Search for the cell housing the specified text and yield its [X, Y] center coordinate. 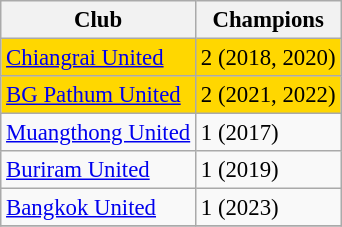
2 (2018, 2020) [268, 58]
Muangthong United [98, 133]
Buriram United [98, 170]
Chiangrai United [98, 58]
BG Pathum United [98, 95]
Champions [268, 20]
1 (2017) [268, 133]
Bangkok United [98, 208]
1 (2023) [268, 208]
2 (2021, 2022) [268, 95]
1 (2019) [268, 170]
Club [98, 20]
